Search for the cell housing the specified text and yield its (X, Y) center coordinate. 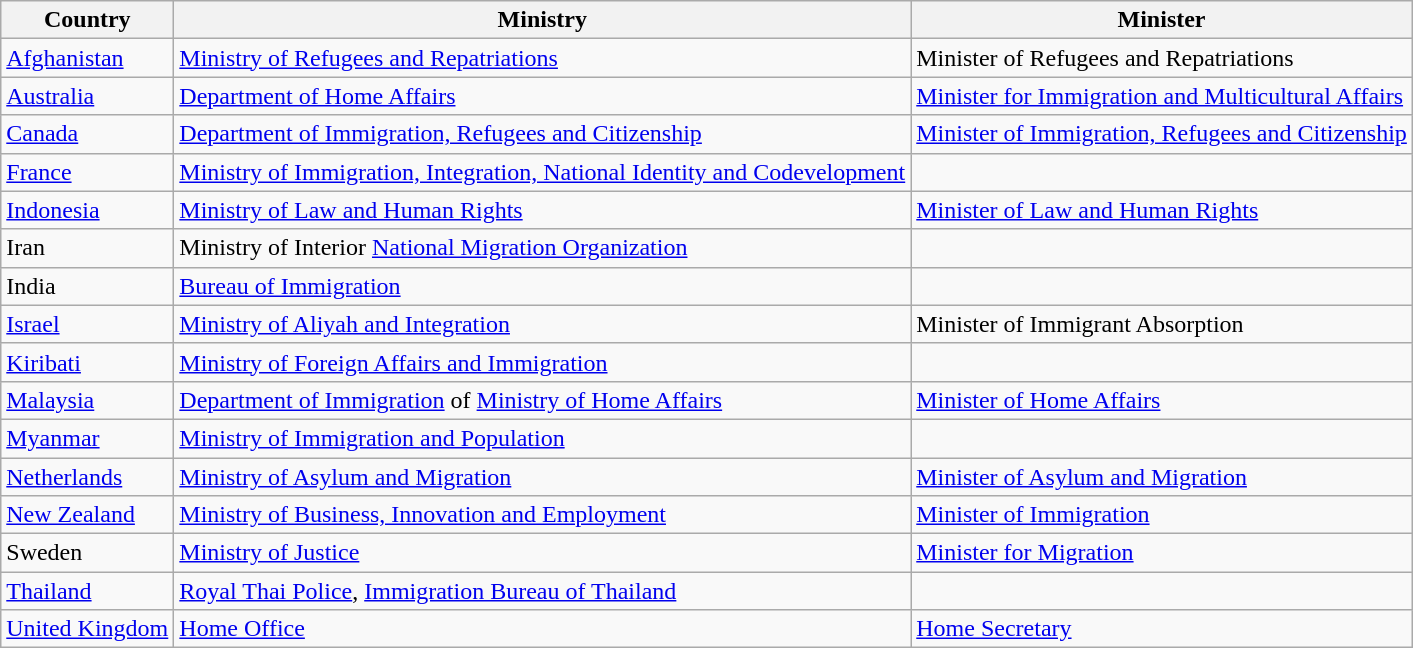
Ministry of Aliyah and Integration (542, 324)
Netherlands (88, 477)
Minister (1162, 20)
Minister of Refugees and Repatriations (1162, 58)
Minister of Immigration (1162, 515)
Minister of Asylum and Migration (1162, 477)
Indonesia (88, 210)
Ministry of Asylum and Migration (542, 477)
Israel (88, 324)
Sweden (88, 553)
Ministry of Immigration and Population (542, 438)
Ministry of Immigration, Integration, National Identity and Codevelopment (542, 172)
Ministry (542, 20)
New Zealand (88, 515)
Minister of Home Affairs (1162, 400)
India (88, 286)
Home Office (542, 629)
Malaysia (88, 400)
United Kingdom (88, 629)
Minister of Immigration, Refugees and Citizenship (1162, 134)
Iran (88, 248)
Canada (88, 134)
Myanmar (88, 438)
Kiribati (88, 362)
Ministry of Foreign Affairs and Immigration (542, 362)
Department of Immigration, Refugees and Citizenship (542, 134)
Minister of Law and Human Rights (1162, 210)
France (88, 172)
Department of Immigration of Ministry of Home Affairs (542, 400)
Home Secretary (1162, 629)
Ministry of Refugees and Repatriations (542, 58)
Thailand (88, 591)
Ministry of Business, Innovation and Employment (542, 515)
Royal Thai Police, Immigration Bureau of Thailand (542, 591)
Department of Home Affairs (542, 96)
Country (88, 20)
Minister of Immigrant Absorption (1162, 324)
Ministry of Justice (542, 553)
Minister for Immigration and Multicultural Affairs (1162, 96)
Ministry of Interior National Migration Organization (542, 248)
Ministry of Law and Human Rights (542, 210)
Minister for Migration (1162, 553)
Bureau of Immigration (542, 286)
Afghanistan (88, 58)
Australia (88, 96)
